Detect which cell encompasses the target text, then output its [X, Y] center coordinate. 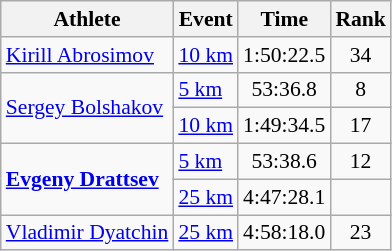
34 [360, 55]
12 [360, 162]
Evgeny Drattsev [88, 180]
Vladimir Dyatchin [88, 233]
Sergey Bolshakov [88, 108]
53:38.6 [284, 162]
4:47:28.1 [284, 197]
1:50:22.5 [284, 55]
Kirill Abrosimov [88, 55]
1:49:34.5 [284, 126]
8 [360, 90]
23 [360, 233]
53:36.8 [284, 90]
Athlete [88, 19]
17 [360, 126]
Event [206, 19]
Rank [360, 19]
Time [284, 19]
4:58:18.0 [284, 233]
